Locate the cell with the specified text and output its [X, Y] center coordinate. 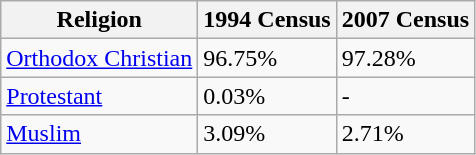
- [405, 96]
97.28% [405, 58]
2007 Census [405, 20]
Protestant [100, 96]
Religion [100, 20]
Orthodox Christian [100, 58]
1994 Census [267, 20]
3.09% [267, 134]
96.75% [267, 58]
2.71% [405, 134]
Muslim [100, 134]
0.03% [267, 96]
